Output the [X, Y] coordinate of the center of the cell containing the given text.  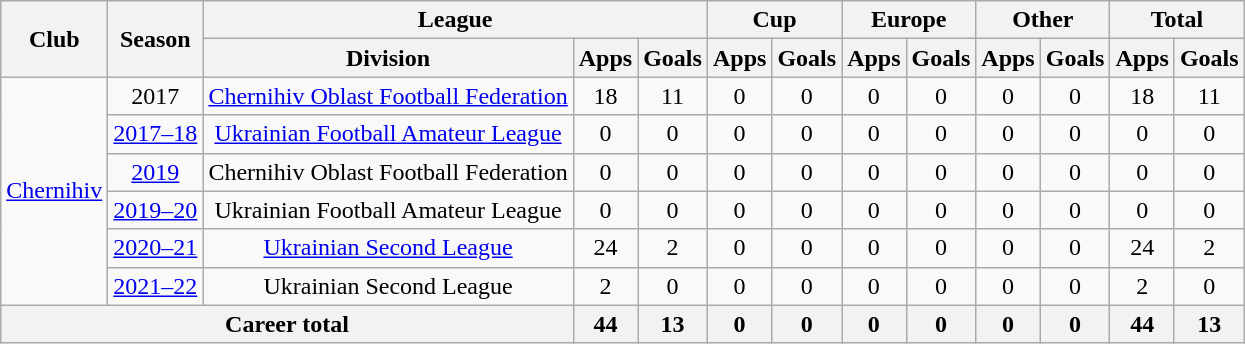
Other [1043, 20]
Cup [774, 20]
League [456, 20]
Club [54, 39]
2017 [156, 96]
2021–22 [156, 286]
Europe [909, 20]
Season [156, 39]
Career total [287, 324]
2020–21 [156, 248]
Division [388, 58]
2019–20 [156, 210]
2019 [156, 172]
2017–18 [156, 134]
Chernihiv [54, 191]
Total [1177, 20]
